Capture the cell that displays the provided text and extract its (X, Y) central coordinate. 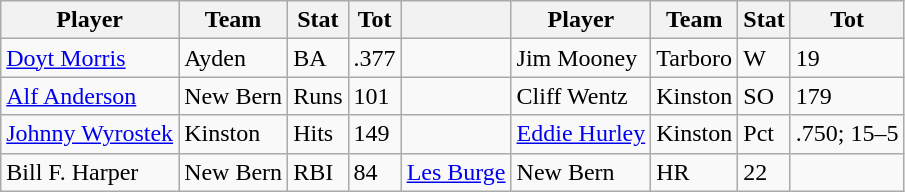
Johnny Wyrostek (90, 134)
Hits (318, 134)
HR (694, 172)
19 (847, 58)
W (764, 58)
Tarboro (694, 58)
SO (764, 96)
Jim Mooney (581, 58)
22 (764, 172)
Cliff Wentz (581, 96)
Alf Anderson (90, 96)
Les Burge (456, 172)
84 (374, 172)
Ayden (234, 58)
.377 (374, 58)
179 (847, 96)
BA (318, 58)
Doyt Morris (90, 58)
Bill F. Harper (90, 172)
RBI (318, 172)
.750; 15–5 (847, 134)
Runs (318, 96)
Pct (764, 134)
Eddie Hurley (581, 134)
101 (374, 96)
149 (374, 134)
